Return the [x, y] coordinate for the center point of the cell that contains the specified text.  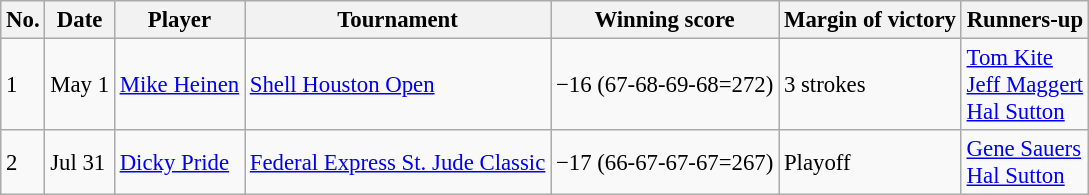
Winning score [665, 20]
Margin of victory [870, 20]
Playoff [870, 162]
May 1 [80, 85]
Tournament [397, 20]
1 [23, 85]
3 strokes [870, 85]
Federal Express St. Jude Classic [397, 162]
No. [23, 20]
Runners-up [1024, 20]
Gene Sauers Hal Sutton [1024, 162]
Jul 31 [80, 162]
Shell Houston Open [397, 85]
Mike Heinen [179, 85]
Dicky Pride [179, 162]
−16 (67-68-69-68=272) [665, 85]
Player [179, 20]
−17 (66-67-67-67=267) [665, 162]
Tom Kite Jeff Maggert Hal Sutton [1024, 85]
2 [23, 162]
Date [80, 20]
